Find where the given text appears and provide that cell's center as (x, y) coordinate. 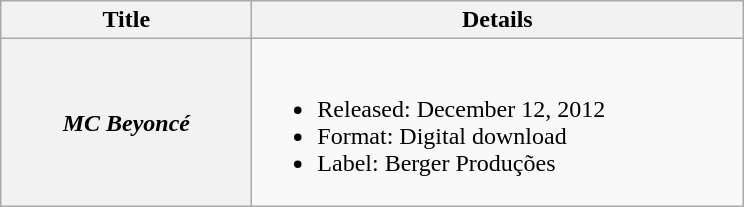
Title (126, 20)
Details (498, 20)
Released: December 12, 2012Format: Digital downloadLabel: Berger Produções (498, 122)
MC Beyoncé (126, 122)
